Pinpoint the cell where the given text exists, returning its [X, Y] midpoint coordinate. 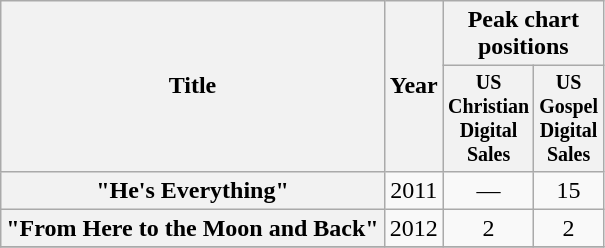
US ChristianDigitalSales [488, 118]
Year [414, 86]
2011 [414, 190]
2012 [414, 228]
15 [568, 190]
— [488, 190]
Peak chart positions [523, 34]
"From Here to the Moon and Back" [192, 228]
Title [192, 86]
US GospelDigitalSales [568, 118]
"He's Everything" [192, 190]
